Provide the (X, Y) coordinate of the cell's center where the given text is located.  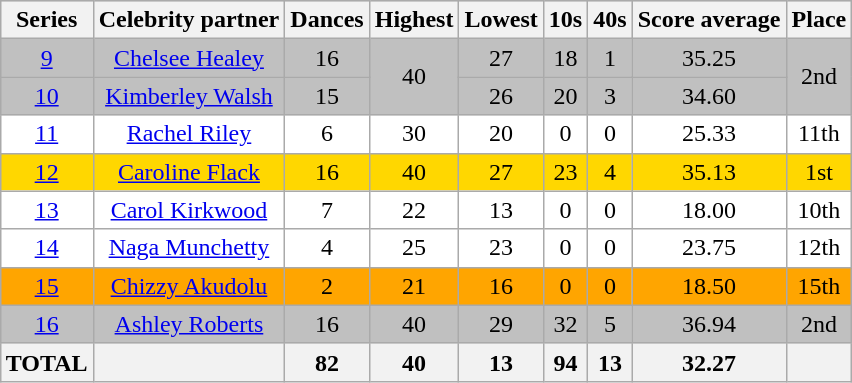
12th (819, 248)
12 (46, 172)
TOTAL (46, 362)
32 (565, 324)
7 (327, 210)
35.25 (709, 58)
18 (565, 58)
Lowest (501, 20)
40s (610, 20)
94 (565, 362)
Highest (414, 20)
Dances (327, 20)
34.60 (709, 96)
23.75 (709, 248)
Celebrity partner (189, 20)
Ashley Roberts (189, 324)
Rachel Riley (189, 134)
35.13 (709, 172)
18.50 (709, 286)
15th (819, 286)
11 (46, 134)
18.00 (709, 210)
10s (565, 20)
36.94 (709, 324)
Naga Munchetty (189, 248)
Carol Kirkwood (189, 210)
32.27 (709, 362)
29 (501, 324)
Chizzy Akudolu (189, 286)
14 (46, 248)
1st (819, 172)
Caroline Flack (189, 172)
Kimberley Walsh (189, 96)
3 (610, 96)
25.33 (709, 134)
6 (327, 134)
2 (327, 286)
10th (819, 210)
Series (46, 20)
10 (46, 96)
22 (414, 210)
1 (610, 58)
26 (501, 96)
82 (327, 362)
Place (819, 20)
25 (414, 248)
21 (414, 286)
Score average (709, 20)
Chelsee Healey (189, 58)
5 (610, 324)
9 (46, 58)
30 (414, 134)
11th (819, 134)
